From the cell containing the given text, extract its center point as [x, y] coordinate. 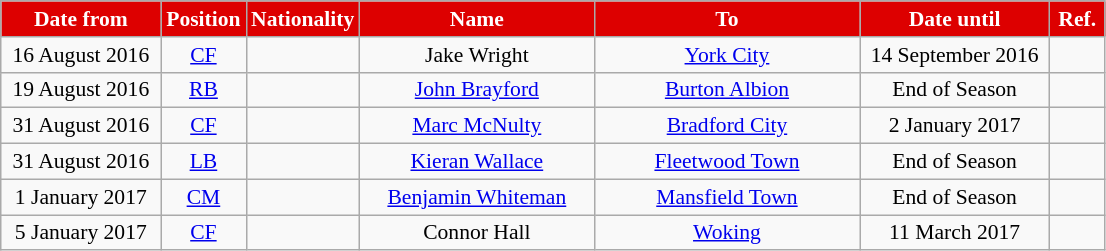
Name [476, 19]
19 August 2016 [81, 90]
York City [726, 55]
Burton Albion [726, 90]
Fleetwood Town [726, 162]
Kieran Wallace [476, 162]
1 January 2017 [81, 197]
Marc McNulty [476, 126]
Bradford City [726, 126]
John Brayford [476, 90]
Nationality [302, 19]
Date until [955, 19]
14 September 2016 [955, 55]
Ref. [1078, 19]
Mansfield Town [726, 197]
Connor Hall [476, 233]
Jake Wright [476, 55]
To [726, 19]
2 January 2017 [955, 126]
16 August 2016 [81, 55]
Woking [726, 233]
Benjamin Whiteman [476, 197]
CM [204, 197]
11 March 2017 [955, 233]
5 January 2017 [81, 233]
Date from [81, 19]
Position [204, 19]
LB [204, 162]
RB [204, 90]
